Return the [X, Y] coordinate for the center point of the cell that contains the specified text.  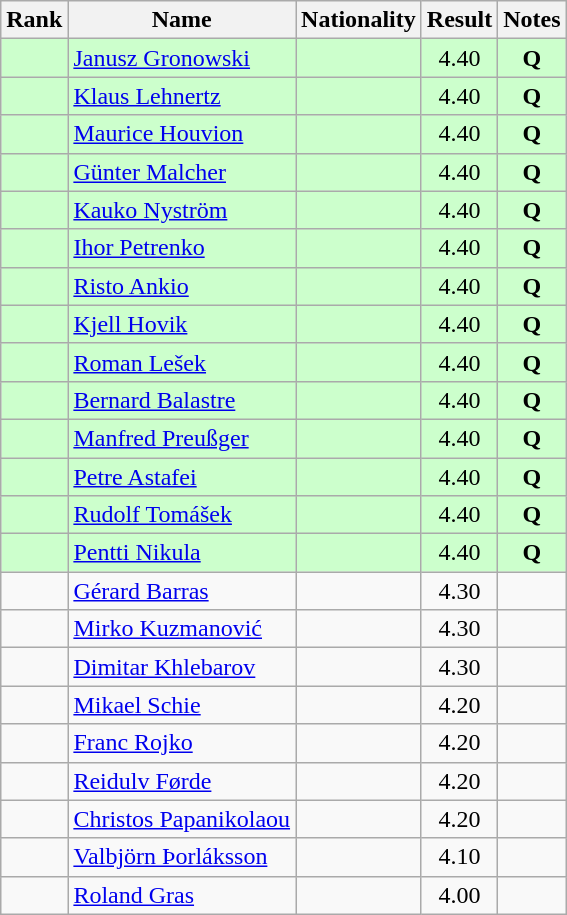
Pentti Nikula [182, 553]
Maurice Houvion [182, 134]
Kauko Nyström [182, 210]
Klaus Lehnertz [182, 96]
Manfred Preußger [182, 438]
Ihor Petrenko [182, 248]
Name [182, 20]
Kjell Hovik [182, 324]
Rank [34, 20]
4.10 [459, 857]
Roman Lešek [182, 362]
Rudolf Tomášek [182, 515]
Dimitar Khlebarov [182, 667]
Janusz Gronowski [182, 58]
Bernard Balastre [182, 400]
Risto Ankio [182, 286]
Result [459, 20]
Notes [532, 20]
Christos Papanikolaou [182, 819]
Nationality [359, 20]
Reidulv Førde [182, 781]
Roland Gras [182, 895]
4.00 [459, 895]
Petre Astafei [182, 477]
Mikael Schie [182, 705]
Gérard Barras [182, 591]
Mirko Kuzmanović [182, 629]
Valbjörn Þorláksson [182, 857]
Franc Rojko [182, 743]
Günter Malcher [182, 172]
